Detect which cell encompasses the target text, then output its (X, Y) center coordinate. 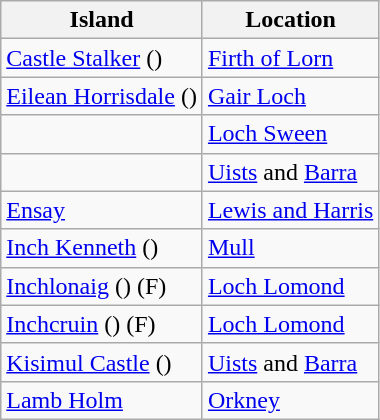
Inchcruin () (F) (102, 324)
Inch Kenneth () (102, 248)
Orkney (290, 400)
Lewis and Harris (290, 210)
Gair Loch (290, 96)
Ensay (102, 210)
Eilean Horrisdale () (102, 96)
Location (290, 20)
Castle Stalker () (102, 58)
Mull (290, 248)
Lamb Holm (102, 400)
Kisimul Castle () (102, 362)
Island (102, 20)
Inchlonaig () (F) (102, 286)
Firth of Lorn (290, 58)
Loch Sween (290, 134)
